Provide the (X, Y) coordinate of the cell's center where the given text is located.  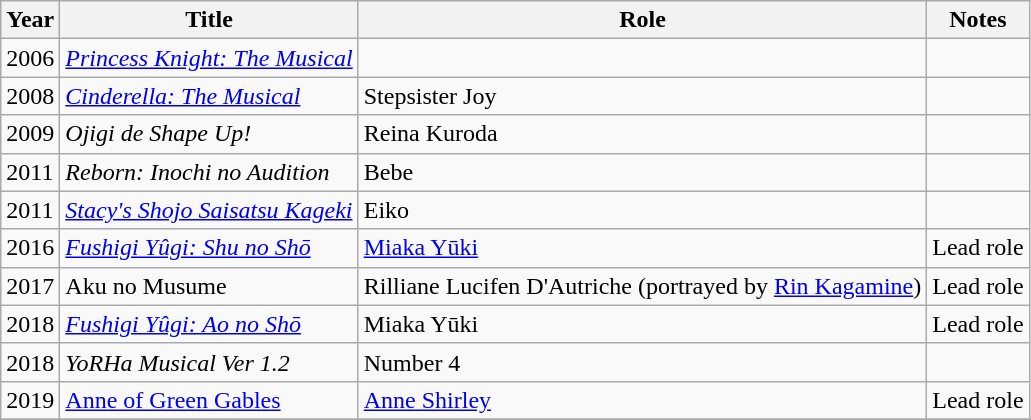
Stepsister Joy (642, 96)
Aku no Musume (209, 286)
2009 (30, 134)
Fushigi Yûgi: Shu no Shō (209, 248)
Reborn: Inochi no Audition (209, 172)
Fushigi Yûgi: Ao no Shō (209, 324)
Role (642, 20)
2016 (30, 248)
Anne Shirley (642, 400)
Princess Knight: The Musical (209, 58)
Eiko (642, 210)
Bebe (642, 172)
2006 (30, 58)
YoRHa Musical Ver 1.2 (209, 362)
Year (30, 20)
Number 4 (642, 362)
2017 (30, 286)
Anne of Green Gables (209, 400)
2019 (30, 400)
Notes (978, 20)
Rilliane Lucifen D'Autriche (portrayed by Rin Kagamine) (642, 286)
2008 (30, 96)
Title (209, 20)
Stacy's Shojo Saisatsu Kageki (209, 210)
Ojigi de Shape Up! (209, 134)
Cinderella: The Musical (209, 96)
Reina Kuroda (642, 134)
